Find where the given text appears and provide that cell's center as (x, y) coordinate. 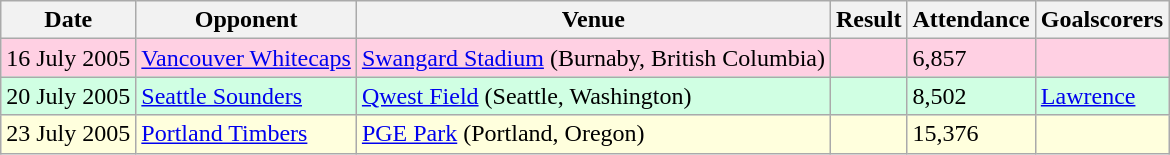
Attendance (971, 20)
15,376 (971, 134)
Portland Timbers (246, 134)
Result (869, 20)
Date (68, 20)
PGE Park (Portland, Oregon) (593, 134)
Seattle Sounders (246, 96)
8,502 (971, 96)
Opponent (246, 20)
Venue (593, 20)
Qwest Field (Seattle, Washington) (593, 96)
Goalscorers (1102, 20)
6,857 (971, 58)
16 July 2005 (68, 58)
Swangard Stadium (Burnaby, British Columbia) (593, 58)
Lawrence (1102, 96)
23 July 2005 (68, 134)
20 July 2005 (68, 96)
Vancouver Whitecaps (246, 58)
